From the cell containing the given text, extract its center point as (x, y) coordinate. 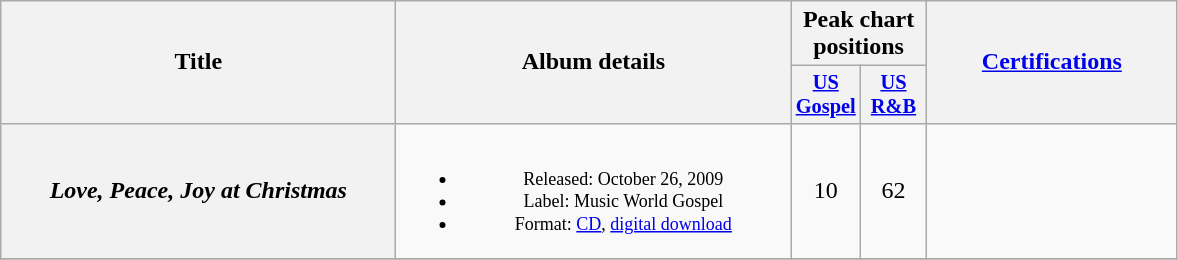
Certifications (1052, 62)
62 (894, 190)
10 (826, 190)
Released: October 26, 2009Label: Music World GospelFormat: CD, digital download (594, 190)
Album details (594, 62)
US Gospel (826, 95)
Love, Peace, Joy at Christmas (198, 190)
US R&B (894, 95)
Peak chart positions (858, 34)
Title (198, 62)
